Output the (x, y) coordinate of the center of the cell containing the given text.  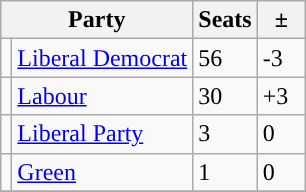
Liberal Party (102, 134)
56 (225, 58)
+3 (281, 96)
-3 (281, 58)
Liberal Democrat (102, 58)
Seats (225, 20)
3 (225, 134)
Party (97, 20)
Labour (102, 96)
Green (102, 172)
1 (225, 172)
± (281, 20)
30 (225, 96)
